Determine the (X, Y) coordinate at the center of the cell enclosing the given text.  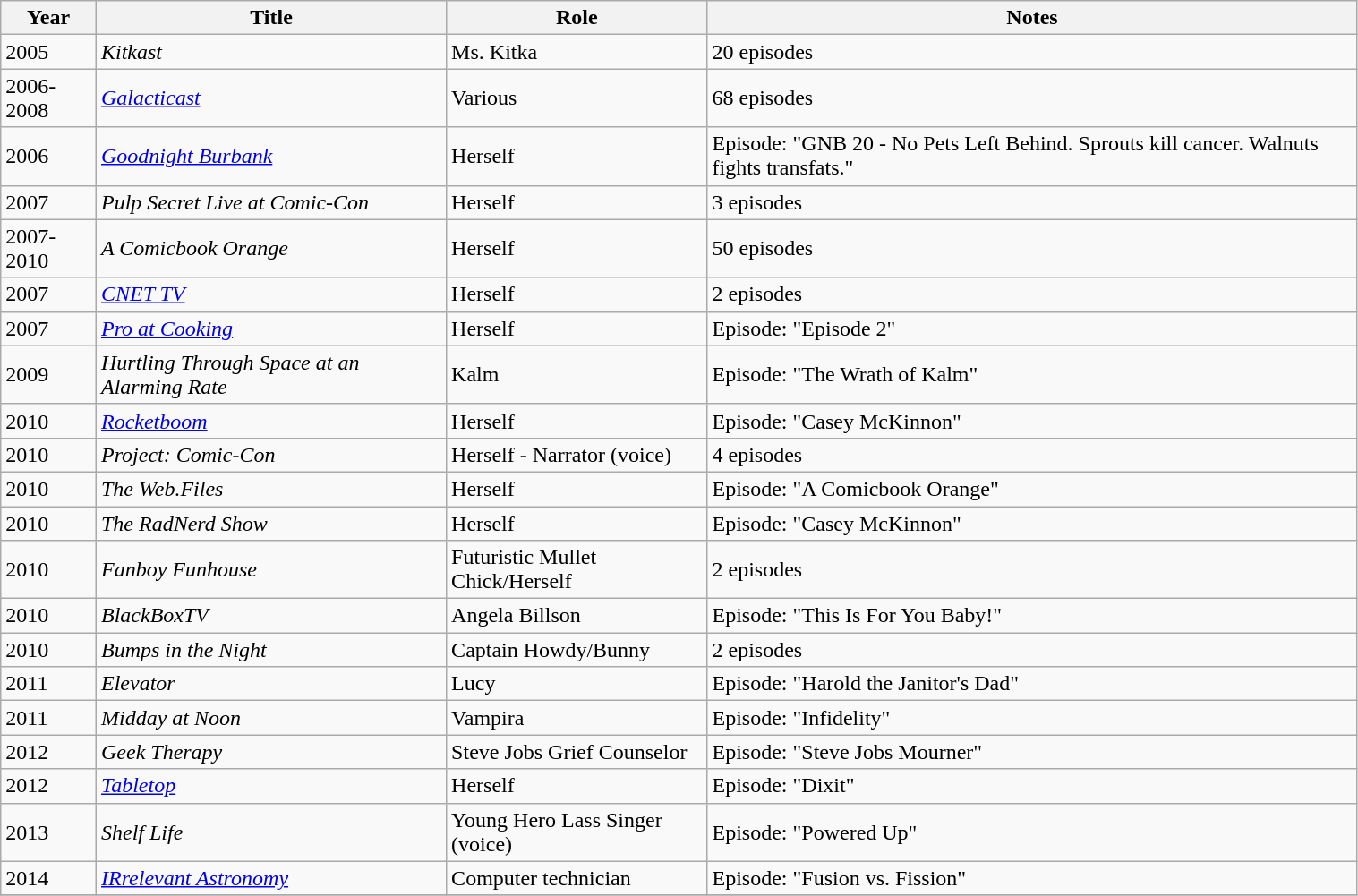
Various (577, 98)
2009 (48, 374)
Pulp Secret Live at Comic-Con (270, 202)
A Comicbook Orange (270, 249)
Lucy (577, 684)
2006 (48, 156)
2005 (48, 52)
Angela Billson (577, 616)
Herself - Narrator (voice) (577, 455)
3 episodes (1032, 202)
Young Hero Lass Singer (voice) (577, 832)
Episode: "The Wrath of Kalm" (1032, 374)
Elevator (270, 684)
4 episodes (1032, 455)
Episode: "Dixit" (1032, 786)
Project: Comic-Con (270, 455)
Year (48, 18)
Steve Jobs Grief Counselor (577, 752)
2014 (48, 878)
Episode: "Fusion vs. Fission" (1032, 878)
Episode: "This Is For You Baby!" (1032, 616)
Title (270, 18)
Episode: "GNB 20 - No Pets Left Behind. Sprouts kill cancer. Walnuts fights transfats." (1032, 156)
Episode: "Steve Jobs Mourner" (1032, 752)
Fanboy Funhouse (270, 569)
The Web.Files (270, 489)
IRrelevant Astronomy (270, 878)
Episode: "Harold the Janitor's Dad" (1032, 684)
Notes (1032, 18)
Rocketboom (270, 421)
Hurtling Through Space at an Alarming Rate (270, 374)
Shelf Life (270, 832)
Midday at Noon (270, 718)
Captain Howdy/Bunny (577, 650)
BlackBoxTV (270, 616)
Futuristic Mullet Chick/Herself (577, 569)
Episode: "A Comicbook Orange" (1032, 489)
CNET TV (270, 294)
Bumps in the Night (270, 650)
Ms. Kitka (577, 52)
Episode: "Episode 2" (1032, 329)
Pro at Cooking (270, 329)
2007-2010 (48, 249)
Episode: "Infidelity" (1032, 718)
68 episodes (1032, 98)
Kitkast (270, 52)
Kalm (577, 374)
2006-2008 (48, 98)
The RadNerd Show (270, 524)
Geek Therapy (270, 752)
Tabletop (270, 786)
2013 (48, 832)
Galacticast (270, 98)
Goodnight Burbank (270, 156)
20 episodes (1032, 52)
Vampira (577, 718)
Role (577, 18)
Computer technician (577, 878)
50 episodes (1032, 249)
Episode: "Powered Up" (1032, 832)
